Identify which cell holds the provided text, then report its (x, y) central coordinate. 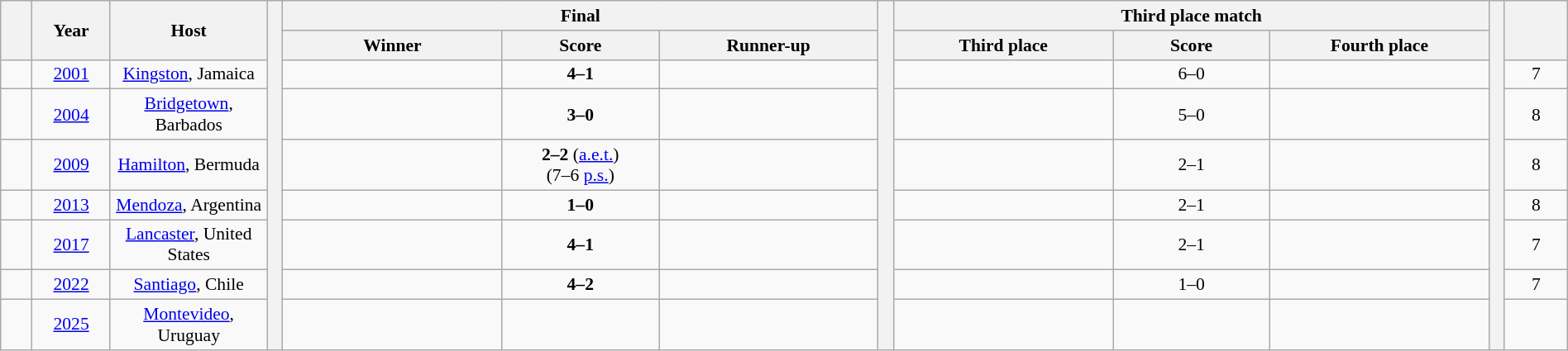
4–2 (581, 285)
2009 (71, 165)
2013 (71, 205)
2022 (71, 285)
Fourth place (1379, 45)
2–2 (a.e.t.)(7–6 p.s.) (581, 165)
3–0 (581, 114)
Kingston, Jamaica (189, 74)
Bridgetown, Barbados (189, 114)
Third place match (1192, 16)
2004 (71, 114)
Third place (1004, 45)
Hamilton, Bermuda (189, 165)
Year (71, 30)
2025 (71, 325)
Mendoza, Argentina (189, 205)
2001 (71, 74)
Runner-up (767, 45)
Host (189, 30)
5–0 (1191, 114)
Lancaster, United States (189, 244)
Winner (392, 45)
2017 (71, 244)
Montevideo, Uruguay (189, 325)
Santiago, Chile (189, 285)
Final (581, 16)
6–0 (1191, 74)
